Identify which cell holds the provided text, then report its [X, Y] central coordinate. 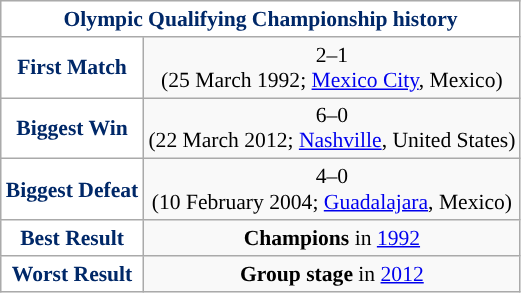
Champions in 1992 [332, 238]
Group stage in 2012 [332, 274]
Olympic Qualifying Championship history [261, 19]
First Match [72, 68]
6–0 (22 March 2012; Nashville, United States) [332, 128]
Biggest Win [72, 128]
Biggest Defeat [72, 190]
Best Result [72, 238]
4–0 (10 February 2004; Guadalajara, Mexico) [332, 190]
2–1 (25 March 1992; Mexico City, Mexico) [332, 68]
Worst Result [72, 274]
